For the text-containing cell, return its midpoint in [x, y] coordinate format. 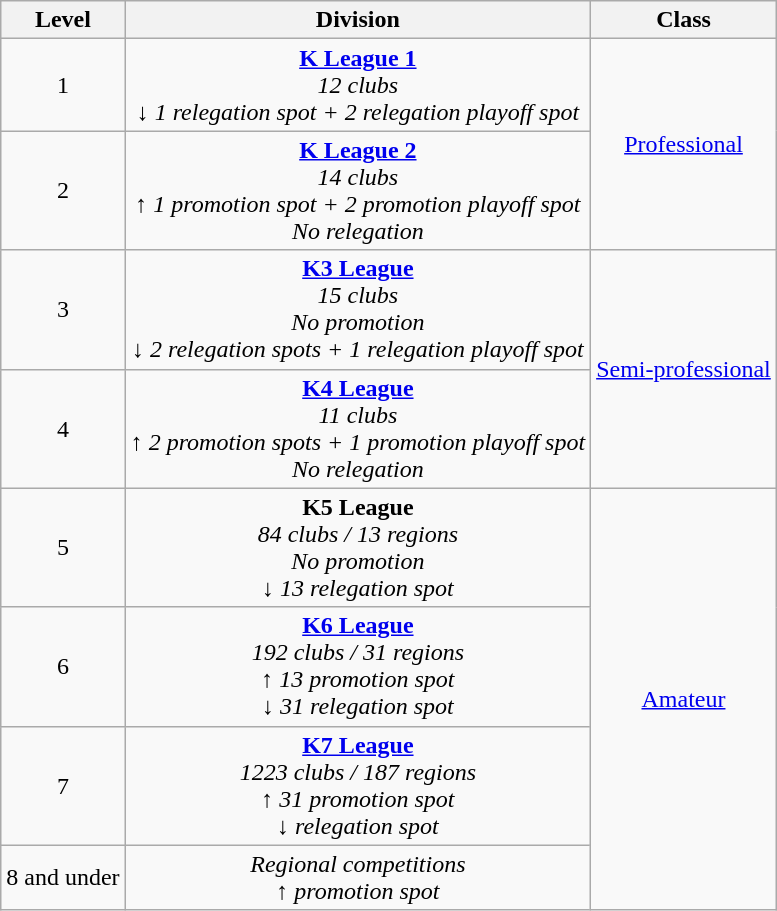
K League 1 12 clubs ↓ 1 relegation spot + 2 relegation playoff spot [358, 85]
Amateur [684, 699]
6 [63, 666]
K League 214 clubs↑ 1 promotion spot + 2 promotion playoff spotNo relegation [358, 190]
Semi-professional [684, 369]
2 [63, 190]
K7 League1223 clubs / 187 regions↑ 31 promotion spot↓ relegation spot [358, 786]
Class [684, 20]
Level [63, 20]
Division [358, 20]
K5 League84 clubs / 13 regionsNo promotion ↓ 13 relegation spot [358, 548]
K4 League11 clubs↑ 2 promotion spots + 1 promotion playoff spotNo relegation [358, 428]
4 [63, 428]
8 and under [63, 878]
Professional [684, 144]
3 [63, 310]
Regional competitions↑ promotion spot [358, 878]
1 [63, 85]
7 [63, 786]
5 [63, 548]
K3 League15 clubsNo promotion↓ 2 relegation spots + 1 relegation playoff spot [358, 310]
K6 League192 clubs / 31 regions↑ 13 promotion spot↓ 31 relegation spot [358, 666]
